Detect which cell encompasses the target text, then output its (x, y) center coordinate. 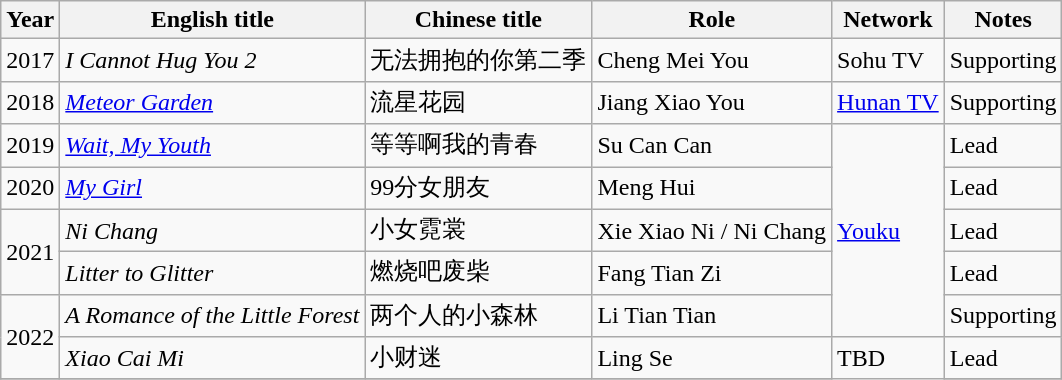
TBD (888, 358)
English title (212, 20)
2022 (30, 336)
无法拥抱的你第二季 (478, 60)
Fang Tian Zi (712, 274)
2017 (30, 60)
Xiao Cai Mi (212, 358)
Ni Chang (212, 230)
Meng Hui (712, 188)
Role (712, 20)
Youku (888, 230)
2020 (30, 188)
Network (888, 20)
小财迷 (478, 358)
Jiang Xiao You (712, 102)
两个人的小森林 (478, 316)
Litter to Glitter (212, 274)
Su Can Can (712, 146)
Hunan TV (888, 102)
Year (30, 20)
2019 (30, 146)
Meteor Garden (212, 102)
Xie Xiao Ni / Ni Chang (712, 230)
Cheng Mei You (712, 60)
2021 (30, 252)
My Girl (212, 188)
等等啊我的青春 (478, 146)
2018 (30, 102)
Wait, My Youth (212, 146)
Li Tian Tian (712, 316)
燃烧吧废柴 (478, 274)
I Cannot Hug You 2 (212, 60)
Notes (1003, 20)
Ling Se (712, 358)
A Romance of the Little Forest (212, 316)
99分女朋友 (478, 188)
小女霓裳 (478, 230)
流星花园 (478, 102)
Sohu TV (888, 60)
Chinese title (478, 20)
